From the cell containing the given text, extract its center point as [x, y] coordinate. 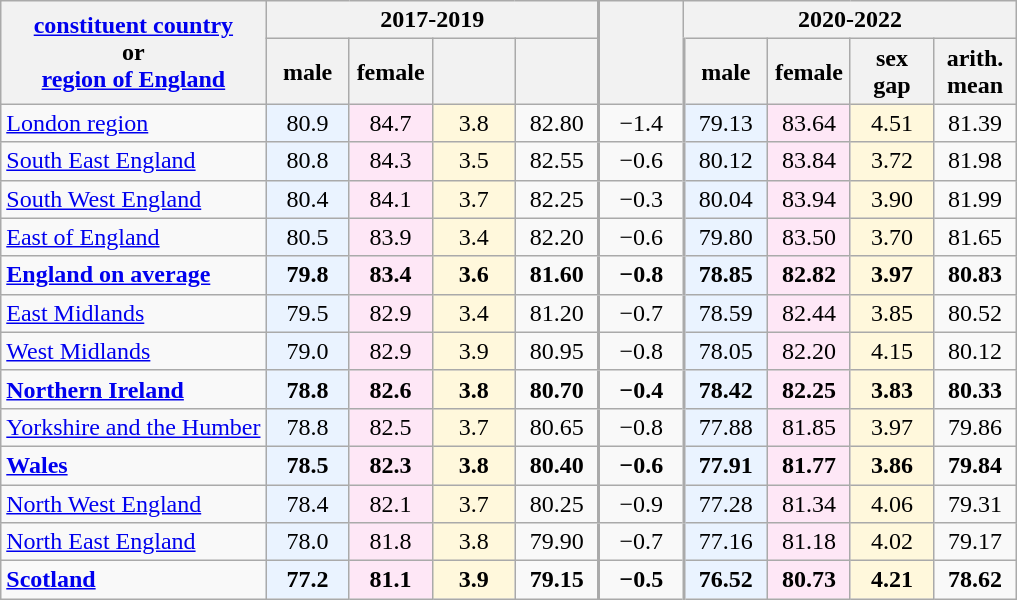
−0.4 [642, 389]
84.3 [390, 161]
constituent countryorregion of England [134, 52]
77.88 [726, 427]
77.91 [726, 465]
81.98 [976, 161]
79.86 [976, 427]
London region [134, 123]
−1.4 [642, 123]
4.21 [892, 580]
78.0 [308, 542]
4.06 [892, 503]
84.7 [390, 123]
83.94 [808, 199]
79.15 [557, 580]
82.1 [390, 503]
78.59 [726, 313]
Scotland [134, 580]
83.50 [808, 237]
80.9 [308, 123]
80.33 [976, 389]
North East England [134, 542]
81.20 [557, 313]
South East England [134, 161]
81.99 [976, 199]
Northern Ireland [134, 389]
3.6 [474, 275]
79.0 [308, 351]
79.80 [726, 237]
76.52 [726, 580]
arith. mean [976, 72]
England on average [134, 275]
83.84 [808, 161]
3.83 [892, 389]
84.1 [390, 199]
77.2 [308, 580]
78.05 [726, 351]
81.18 [808, 542]
81.60 [557, 275]
80.83 [976, 275]
81.34 [808, 503]
82.80 [557, 123]
79.31 [976, 503]
78.4 [308, 503]
3.70 [892, 237]
80.5 [308, 237]
81.39 [976, 123]
78.42 [726, 389]
79.90 [557, 542]
80.25 [557, 503]
4.51 [892, 123]
79.13 [726, 123]
East Midlands [134, 313]
82.3 [390, 465]
2020-2022 [850, 20]
4.02 [892, 542]
83.9 [390, 237]
sex gap [892, 72]
82.55 [557, 161]
77.28 [726, 503]
79.84 [976, 465]
78.85 [726, 275]
Yorkshire and the Humber [134, 427]
Wales [134, 465]
77.16 [726, 542]
80.52 [976, 313]
80.04 [726, 199]
80.73 [808, 580]
North West England [134, 503]
83.64 [808, 123]
80.40 [557, 465]
78.62 [976, 580]
81.85 [808, 427]
82.5 [390, 427]
78.5 [308, 465]
−0.9 [642, 503]
81.1 [390, 580]
2017-2019 [432, 20]
80.70 [557, 389]
South West England [134, 199]
80.65 [557, 427]
3.86 [892, 465]
80.4 [308, 199]
82.82 [808, 275]
−0.3 [642, 199]
3.72 [892, 161]
79.5 [308, 313]
3.85 [892, 313]
East of England [134, 237]
3.90 [892, 199]
79.17 [976, 542]
80.8 [308, 161]
81.8 [390, 542]
West Midlands [134, 351]
81.77 [808, 465]
3.5 [474, 161]
4.15 [892, 351]
−0.5 [642, 580]
83.4 [390, 275]
80.95 [557, 351]
79.8 [308, 275]
81.65 [976, 237]
82.6 [390, 389]
82.44 [808, 313]
